Output the [X, Y] coordinate of the center of the cell containing the given text.  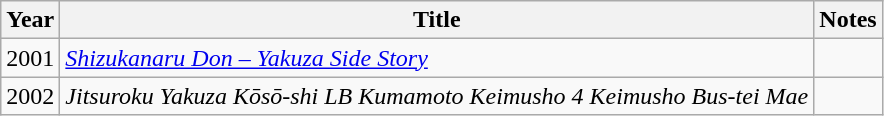
Notes [848, 20]
Year [30, 20]
2001 [30, 58]
Title [437, 20]
Jitsuroku Yakuza Kōsō-shi LB Kumamoto Keimusho 4 Keimusho Bus-tei Mae [437, 96]
Shizukanaru Don – Yakuza Side Story [437, 58]
2002 [30, 96]
